Return (X, Y) of the center of cell containing provided text 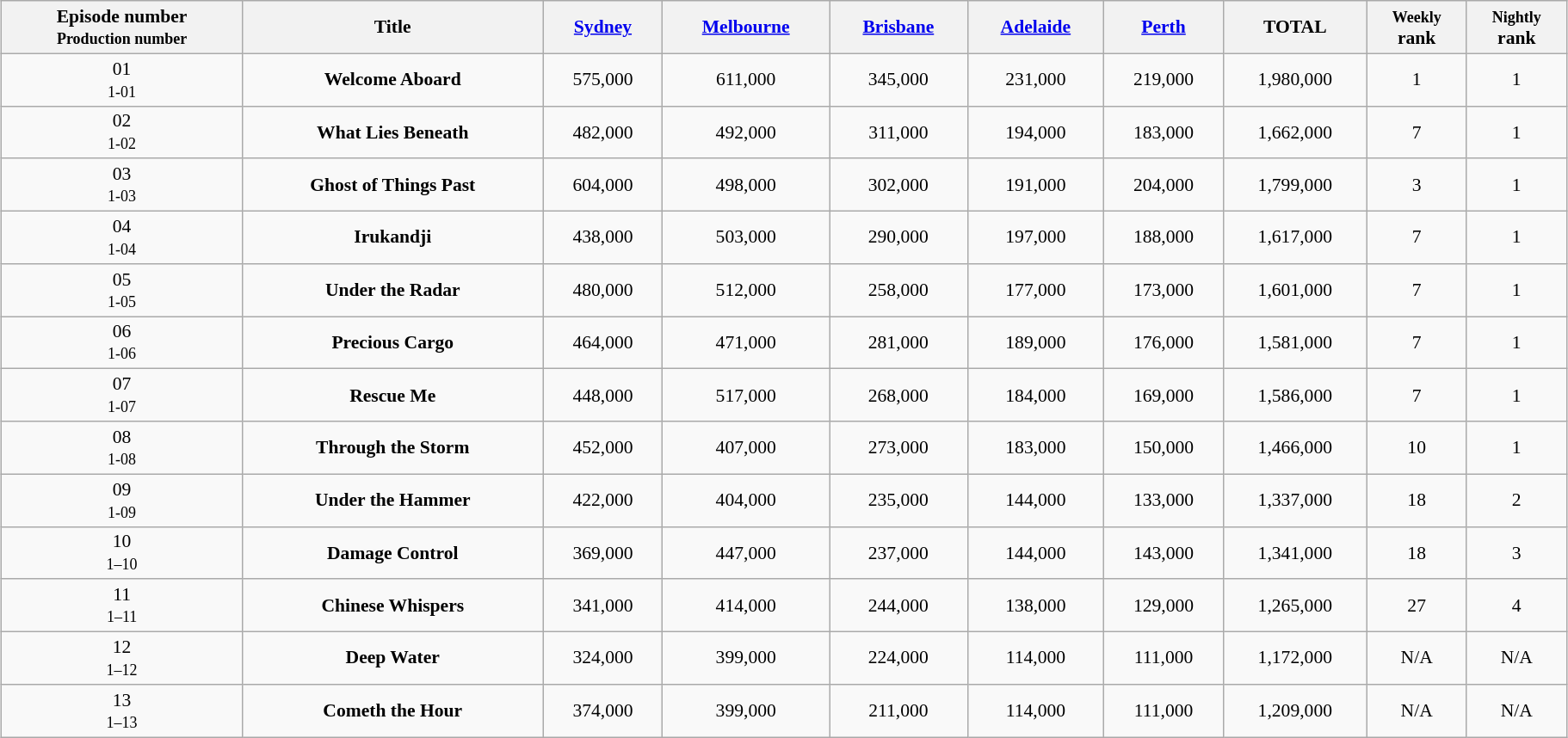
Episode numberProduction number (122, 28)
061-06 (122, 342)
138,000 (1035, 606)
268,000 (898, 396)
143,000 (1164, 552)
10 (1417, 447)
129,000 (1164, 606)
TOTAL (1294, 28)
Through the Storm (392, 447)
1,341,000 (1294, 552)
604,000 (602, 186)
204,000 (1164, 186)
341,000 (602, 606)
1,662,000 (1294, 132)
302,000 (898, 186)
Adelaide (1035, 28)
492,000 (746, 132)
448,000 (602, 396)
Welcome Aboard (392, 79)
503,000 (746, 237)
111–11 (122, 606)
244,000 (898, 606)
021-02 (122, 132)
188,000 (1164, 237)
237,000 (898, 552)
575,000 (602, 79)
4 (1516, 606)
1,337,000 (1294, 501)
Brisbane (898, 28)
447,000 (746, 552)
1,265,000 (1294, 606)
1,466,000 (1294, 447)
What Lies Beneath (392, 132)
498,000 (746, 186)
Melbourne (746, 28)
1,799,000 (1294, 186)
191,000 (1035, 186)
471,000 (746, 342)
324,000 (602, 659)
Cometh the Hour (392, 710)
2 (1516, 501)
011-01 (122, 79)
611,000 (746, 79)
482,000 (602, 132)
Precious Cargo (392, 342)
290,000 (898, 237)
121–12 (122, 659)
189,000 (1035, 342)
Under the Hammer (392, 501)
Deep Water (392, 659)
133,000 (1164, 501)
480,000 (602, 291)
404,000 (746, 501)
422,000 (602, 501)
219,000 (1164, 79)
101–10 (122, 552)
150,000 (1164, 447)
Irukandji (392, 237)
224,000 (898, 659)
041-04 (122, 237)
311,000 (898, 132)
Under the Radar (392, 291)
374,000 (602, 710)
438,000 (602, 237)
345,000 (898, 79)
1,172,000 (1294, 659)
281,000 (898, 342)
Rescue Me (392, 396)
369,000 (602, 552)
Ghost of Things Past (392, 186)
194,000 (1035, 132)
081-08 (122, 447)
512,000 (746, 291)
173,000 (1164, 291)
Sydney (602, 28)
071-07 (122, 396)
Nightlyrank (1516, 28)
1,617,000 (1294, 237)
Perth (1164, 28)
Damage Control (392, 552)
1,209,000 (1294, 710)
464,000 (602, 342)
258,000 (898, 291)
177,000 (1035, 291)
273,000 (898, 447)
452,000 (602, 447)
197,000 (1035, 237)
407,000 (746, 447)
211,000 (898, 710)
091-09 (122, 501)
131–13 (122, 710)
Title (392, 28)
184,000 (1035, 396)
169,000 (1164, 396)
031-03 (122, 186)
Chinese Whispers (392, 606)
517,000 (746, 396)
Weeklyrank (1417, 28)
1,586,000 (1294, 396)
27 (1417, 606)
1,980,000 (1294, 79)
1,601,000 (1294, 291)
414,000 (746, 606)
235,000 (898, 501)
231,000 (1035, 79)
1,581,000 (1294, 342)
051-05 (122, 291)
176,000 (1164, 342)
